Identify which cell holds the provided text, then report its (x, y) central coordinate. 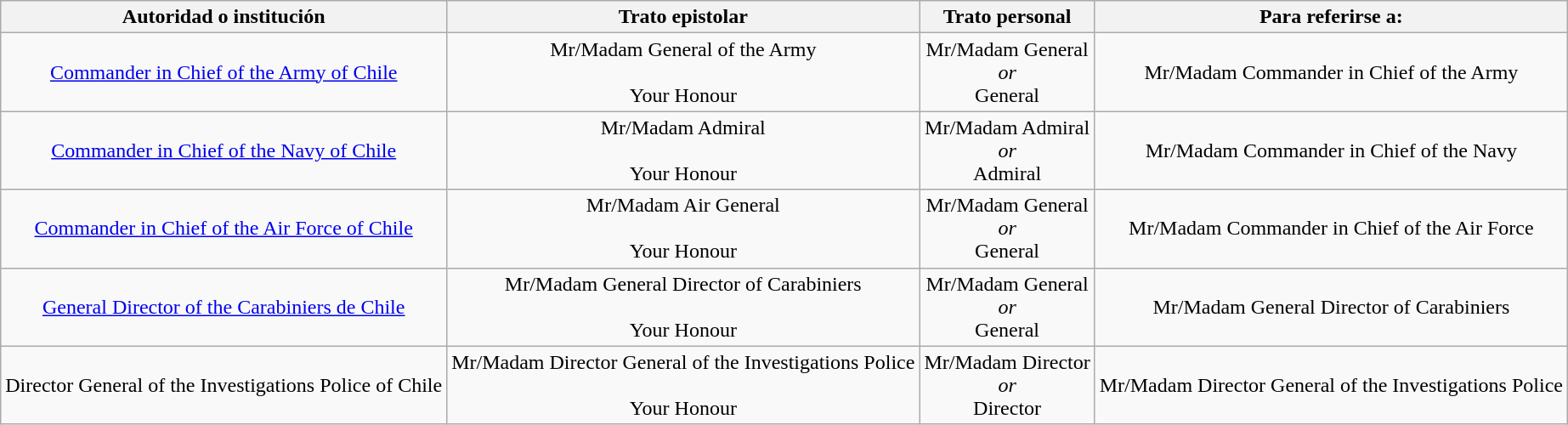
Mr/Madam Commander in Chief of the Navy (1331, 150)
Commander in Chief of the Air Force of Chile (224, 229)
Mr/Madam General Director of CarabiniersYour Honour (683, 307)
Mr/Madam Director General of the Investigations PoliceYour Honour (683, 385)
Trato epistolar (683, 17)
Mr/Madam AdmiralYour Honour (683, 150)
Mr/Madam Commander in Chief of the Air Force (1331, 229)
Mr/Madam DirectororDirector (1007, 385)
Mr/Madam General of the ArmyYour Honour (683, 72)
Autoridad o institución (224, 17)
Commander in Chief of the Navy of Chile (224, 150)
Mr/Madam Director General of the Investigations Police (1331, 385)
Trato personal (1007, 17)
Mr/Madam Commander in Chief of the Army (1331, 72)
General Director of the Carabiniers de Chile (224, 307)
Mr/Madam AdmiralorAdmiral (1007, 150)
Para referirse a: (1331, 17)
Commander in Chief of the Army of Chile (224, 72)
Director General of the Investigations Police of Chile (224, 385)
Mr/Madam Air GeneralYour Honour (683, 229)
Mr/Madam General Director of Carabiniers (1331, 307)
